Find where the given text appears and provide that cell's center as [x, y] coordinate. 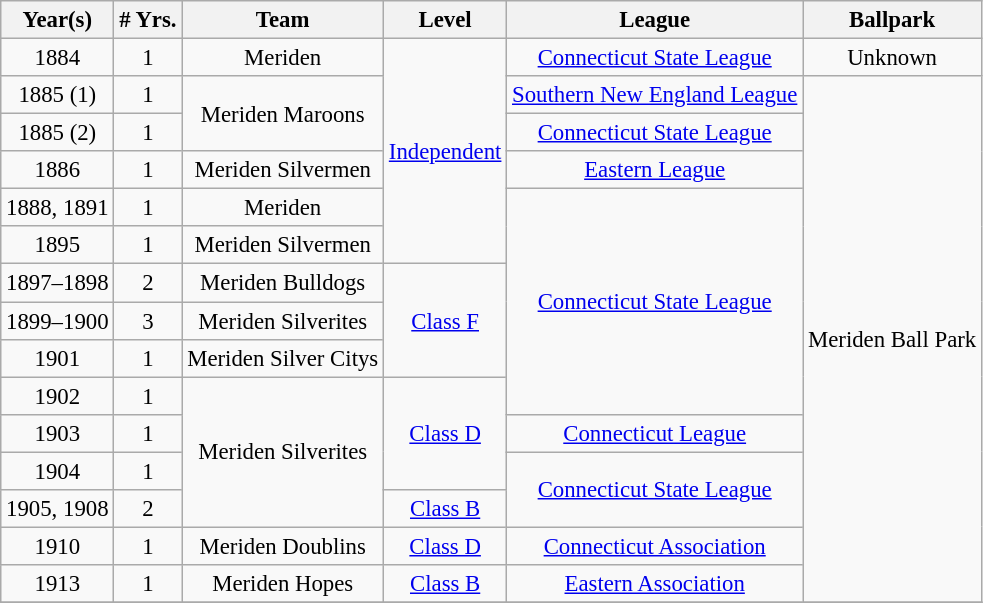
1888, 1891 [58, 208]
Independent [446, 152]
Class F [446, 320]
Meriden Maroons [283, 114]
Meriden Bulldogs [283, 283]
Meriden Doublins [283, 546]
1885 (1) [58, 95]
3 [148, 321]
1910 [58, 546]
Unknown [892, 58]
1902 [58, 396]
1886 [58, 170]
1903 [58, 433]
1899–1900 [58, 321]
1884 [58, 58]
1901 [58, 358]
Ballpark [892, 20]
League [655, 20]
Eastern Association [655, 584]
1895 [58, 245]
Eastern League [655, 170]
Meriden Hopes [283, 584]
Meriden Silver Citys [283, 358]
Meriden Ball Park [892, 339]
Level [446, 20]
Connecticut Association [655, 546]
1905, 1908 [58, 509]
Connecticut League [655, 433]
1885 (2) [58, 133]
# Yrs. [148, 20]
1904 [58, 471]
Year(s) [58, 20]
Southern New England League [655, 95]
Team [283, 20]
1913 [58, 584]
1897–1898 [58, 283]
